Capture the cell that displays the provided text and extract its [x, y] central coordinate. 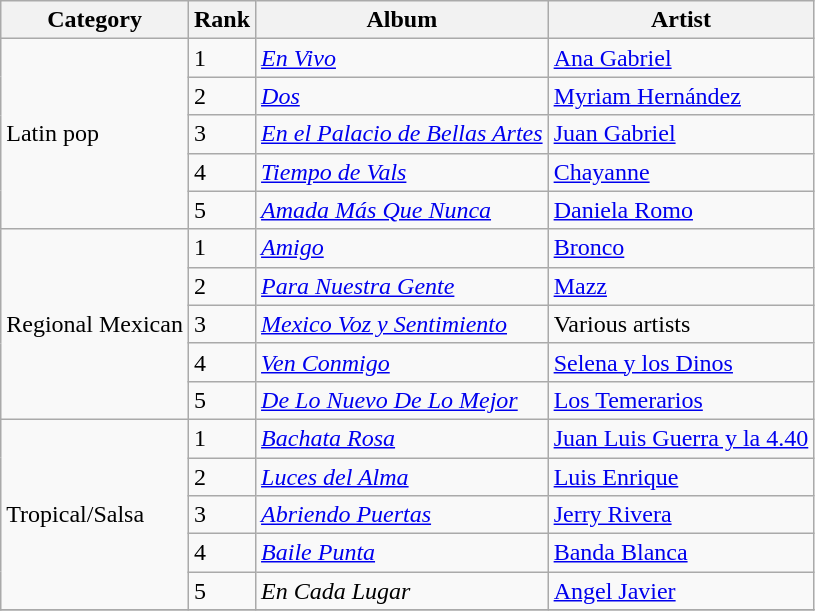
Banda Blanca [681, 553]
Mexico Voz y Sentimiento [402, 324]
Tiempo de Vals [402, 172]
Bachata Rosa [402, 438]
En el Palacio de Bellas Artes [402, 134]
Artist [681, 20]
Juan Luis Guerra y la 4.40 [681, 438]
Chayanne [681, 172]
Amigo [402, 248]
De Lo Nuevo De Lo Mejor [402, 400]
Album [402, 20]
Rank [222, 20]
Baile Punta [402, 553]
Ven Conmigo [402, 362]
Dos [402, 96]
Latin pop [95, 134]
Luces del Alma [402, 477]
Tropical/Salsa [95, 514]
Luis Enrique [681, 477]
En Vivo [402, 58]
Para Nuestra Gente [402, 286]
Juan Gabriel [681, 134]
Amada Más Que Nunca [402, 210]
Mazz [681, 286]
Daniela Romo [681, 210]
Angel Javier [681, 591]
Ana Gabriel [681, 58]
Jerry Rivera [681, 515]
Bronco [681, 248]
Abriendo Puertas [402, 515]
Myriam Hernández [681, 96]
En Cada Lugar [402, 591]
Various artists [681, 324]
Los Temerarios [681, 400]
Selena y los Dinos [681, 362]
Regional Mexican [95, 324]
Category [95, 20]
